Return the (x, y) coordinate for the center point of the cell that contains the specified text.  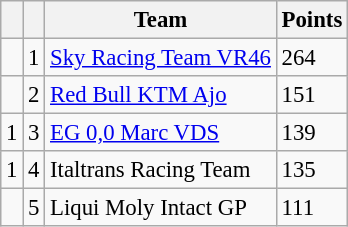
2 (34, 95)
Red Bull KTM Ajo (161, 95)
Team (161, 20)
139 (312, 133)
Italtrans Racing Team (161, 170)
EG 0,0 Marc VDS (161, 133)
3 (34, 133)
151 (312, 95)
Points (312, 20)
Sky Racing Team VR46 (161, 58)
5 (34, 208)
4 (34, 170)
Liqui Moly Intact GP (161, 208)
111 (312, 208)
135 (312, 170)
264 (312, 58)
